Capture the cell that displays the provided text and extract its [X, Y] central coordinate. 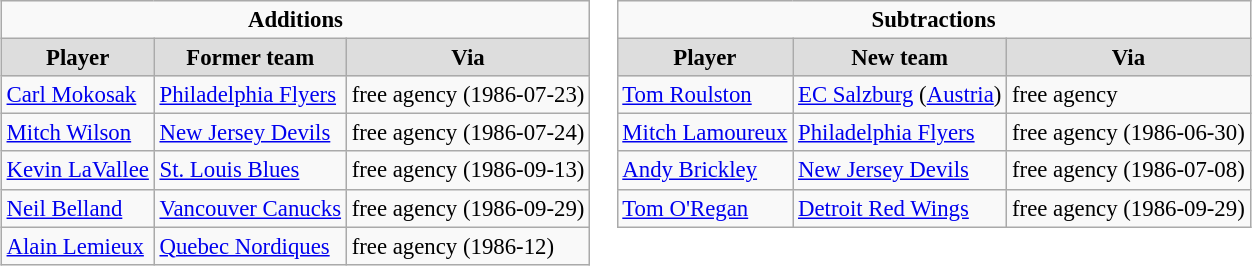
Kevin LaVallee [78, 170]
Vancouver Canucks [250, 208]
Detroit Red Wings [900, 208]
Andy Brickley [705, 170]
Mitch Lamoureux [705, 133]
Tom O'Regan [705, 208]
free agency (1986-12) [468, 246]
St. Louis Blues [250, 170]
Quebec Nordiques [250, 246]
free agency (1986-06-30) [1128, 133]
free agency (1986-09-13) [468, 170]
Former team [250, 58]
Mitch Wilson [78, 133]
Neil Belland [78, 208]
free agency [1128, 95]
free agency (1986-07-23) [468, 95]
free agency (1986-07-08) [1128, 170]
Carl Mokosak [78, 95]
New team [900, 58]
EC Salzburg (Austria) [900, 95]
Tom Roulston [705, 95]
Subtractions [934, 20]
Additions [295, 20]
Alain Lemieux [78, 246]
free agency (1986-07-24) [468, 133]
